Return [x, y] of the center of cell containing provided text 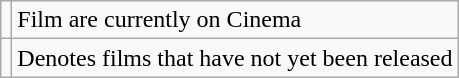
Film are currently on Cinema [235, 20]
Denotes films that have not yet been released [235, 58]
